Detect which cell encompasses the target text, then output its [x, y] center coordinate. 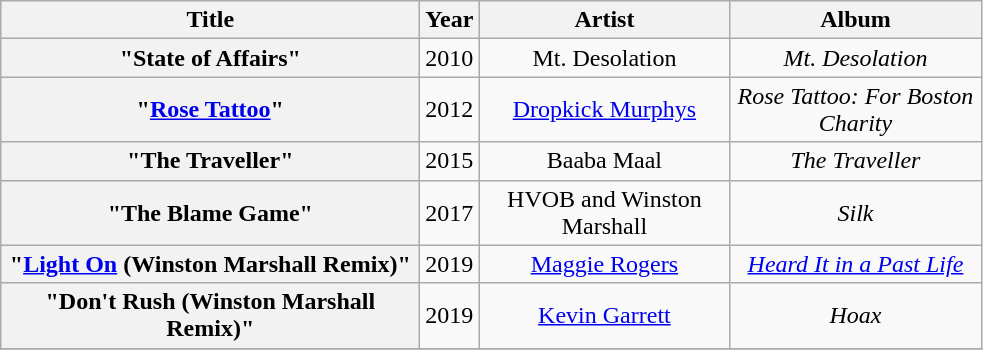
Year [450, 20]
Rose Tattoo: For Boston Charity [856, 110]
Album [856, 20]
Title [210, 20]
"Don't Rush (Winston Marshall Remix)" [210, 316]
"Rose Tattoo" [210, 110]
"The Blame Game" [210, 212]
"Light On (Winston Marshall Remix)" [210, 264]
The Traveller [856, 161]
2015 [450, 161]
2010 [450, 58]
"The Traveller" [210, 161]
Maggie Rogers [604, 264]
2012 [450, 110]
Dropkick Murphys [604, 110]
Heard It in a Past Life [856, 264]
Artist [604, 20]
Kevin Garrett [604, 316]
Hoax [856, 316]
HVOB and Winston Marshall [604, 212]
2017 [450, 212]
"State of Affairs" [210, 58]
Baaba Maal [604, 161]
Silk [856, 212]
